Return (x, y) of the center of cell containing provided text 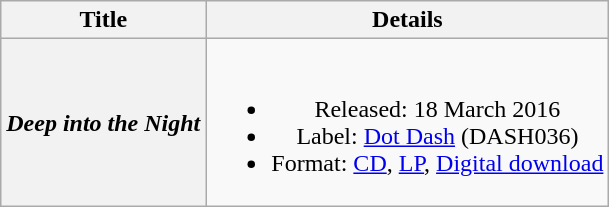
Details (408, 20)
Released: 18 March 2016Label: Dot Dash (DASH036)Format: CD, LP, Digital download (408, 122)
Deep into the Night (104, 122)
Title (104, 20)
